Extract the (X, Y) coordinate from the center of the cell holding the provided text.  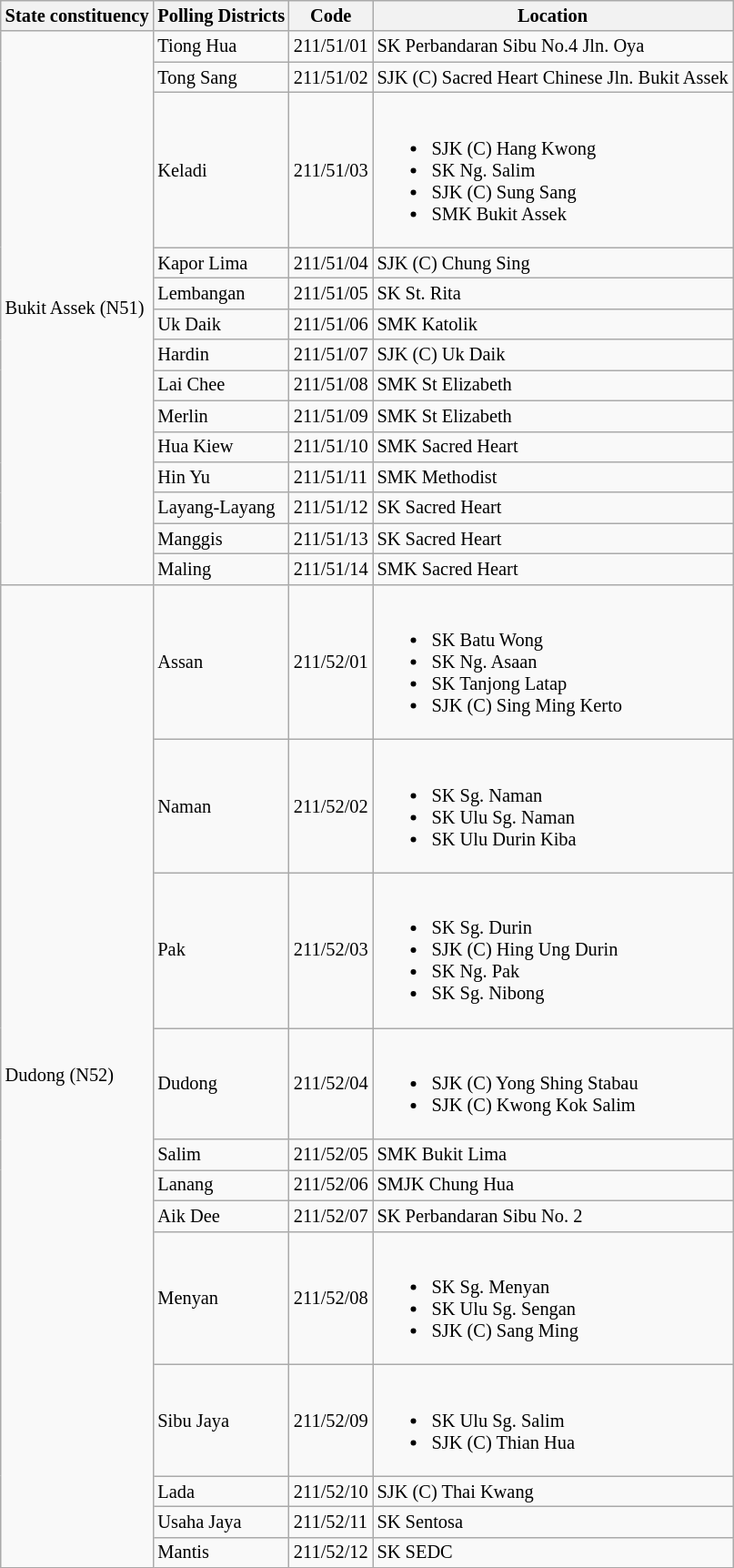
SMK Bukit Lima (553, 1155)
211/51/04 (331, 263)
SJK (C) Sacred Heart Chinese Jln. Bukit Assek (553, 77)
211/51/08 (331, 385)
Hua Kiew (221, 447)
211/52/01 (331, 662)
Pak (221, 950)
Lanang (221, 1185)
Lada (221, 1492)
211/51/11 (331, 477)
Bukit Assek (N51) (77, 308)
SK St. Rita (553, 293)
SMJK Chung Hua (553, 1185)
Dudong (N52) (77, 1076)
Tiong Hua (221, 46)
Location (553, 15)
Tong Sang (221, 77)
211/52/08 (331, 1298)
211/52/03 (331, 950)
211/51/12 (331, 508)
SK Sg. MenyanSK Ulu Sg. SenganSJK (C) Sang Ming (553, 1298)
211/52/02 (331, 805)
Code (331, 15)
Maling (221, 569)
211/51/02 (331, 77)
SK SEDC (553, 1553)
SK Sentosa (553, 1522)
SJK (C) Yong Shing StabauSJK (C) Kwong Kok Salim (553, 1083)
SMK Katolik (553, 324)
SJK (C) Chung Sing (553, 263)
211/51/03 (331, 169)
211/52/06 (331, 1185)
211/52/11 (331, 1522)
Layang-Layang (221, 508)
Merlin (221, 416)
211/52/05 (331, 1155)
Naman (221, 805)
Aik Dee (221, 1216)
211/51/01 (331, 46)
SK Ulu Sg. SalimSJK (C) Thian Hua (553, 1420)
Lai Chee (221, 385)
211/52/04 (331, 1083)
SJK (C) Uk Daik (553, 355)
211/52/10 (331, 1492)
211/51/09 (331, 416)
Kapor Lima (221, 263)
Manggis (221, 539)
SK Perbandaran Sibu No.4 Jln. Oya (553, 46)
Mantis (221, 1553)
211/52/07 (331, 1216)
211/51/10 (331, 447)
211/51/06 (331, 324)
State constituency (77, 15)
SJK (C) Thai Kwang (553, 1492)
211/51/07 (331, 355)
Hin Yu (221, 477)
SJK (C) Hang KwongSK Ng. SalimSJK (C) Sung SangSMK Bukit Assek (553, 169)
Sibu Jaya (221, 1420)
SK Sg. DurinSJK (C) Hing Ung DurinSK Ng. PakSK Sg. Nibong (553, 950)
Keladi (221, 169)
Hardin (221, 355)
SMK Methodist (553, 477)
Dudong (221, 1083)
Polling Districts (221, 15)
Lembangan (221, 293)
211/51/14 (331, 569)
211/51/13 (331, 539)
SK Sg. NamanSK Ulu Sg. NamanSK Ulu Durin Kiba (553, 805)
SK Batu WongSK Ng. AsaanSK Tanjong LatapSJK (C) Sing Ming Kerto (553, 662)
Menyan (221, 1298)
211/52/12 (331, 1553)
211/52/09 (331, 1420)
Salim (221, 1155)
Assan (221, 662)
Usaha Jaya (221, 1522)
211/51/05 (331, 293)
SK Perbandaran Sibu No. 2 (553, 1216)
Uk Daik (221, 324)
